Detect which cell encompasses the target text, then output its [x, y] center coordinate. 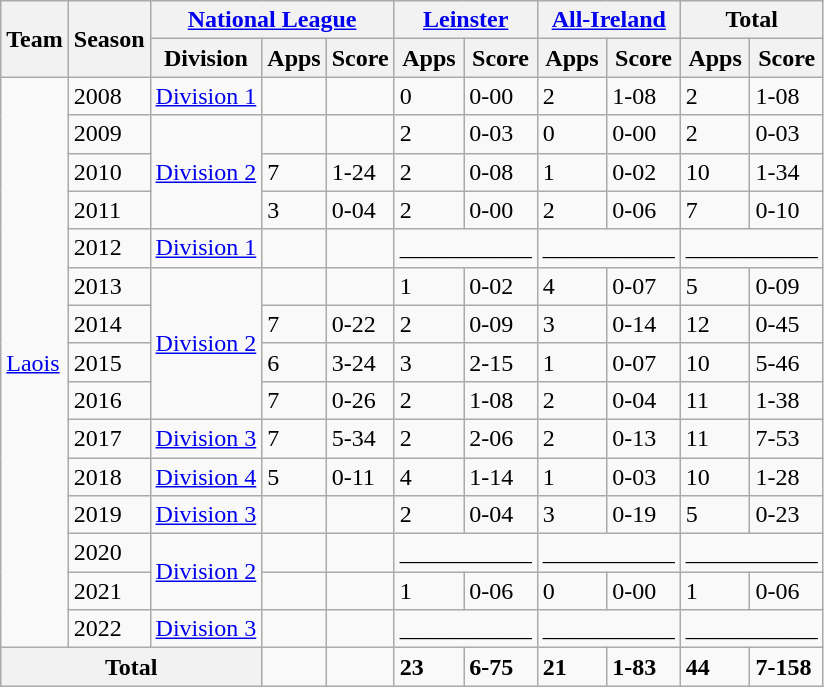
0-14 [644, 324]
0-45 [786, 324]
2020 [109, 553]
2018 [109, 477]
21 [572, 667]
Laois [35, 362]
0-08 [500, 172]
7-53 [786, 438]
2013 [109, 286]
2008 [109, 96]
1-28 [786, 477]
0-10 [786, 210]
12 [715, 324]
Division 4 [206, 477]
5-34 [360, 438]
2011 [109, 210]
1-38 [786, 400]
0-11 [360, 477]
Division [206, 58]
2-15 [500, 362]
2-06 [500, 438]
2014 [109, 324]
1-14 [500, 477]
2022 [109, 629]
0-22 [360, 324]
0-19 [644, 515]
2009 [109, 134]
Season [109, 39]
23 [429, 667]
1-34 [786, 172]
2015 [109, 362]
1-24 [360, 172]
1-83 [644, 667]
National League [272, 20]
44 [715, 667]
2012 [109, 248]
0-23 [786, 515]
2017 [109, 438]
Leinster [466, 20]
3-24 [360, 362]
7-158 [786, 667]
2019 [109, 515]
Team [35, 39]
0-26 [360, 400]
2016 [109, 400]
5-46 [786, 362]
6-75 [500, 667]
2010 [109, 172]
0-13 [644, 438]
All-Ireland [608, 20]
6 [294, 362]
2021 [109, 591]
